Provide the [x, y] coordinate of the cell's center where the given text is located.  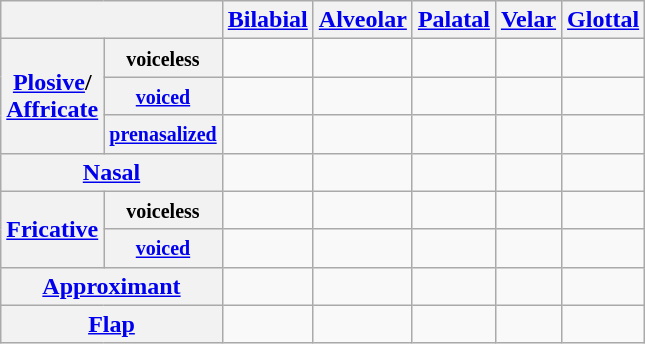
Plosive/Affricate [52, 96]
prenasalized [163, 134]
Glottal [604, 20]
Approximant [112, 286]
Alveolar [362, 20]
Flap [112, 324]
Palatal [454, 20]
Velar [528, 20]
Nasal [112, 172]
Bilabial [268, 20]
Fricative [52, 229]
